Determine the (x, y) coordinate at the center of the cell enclosing the given text.  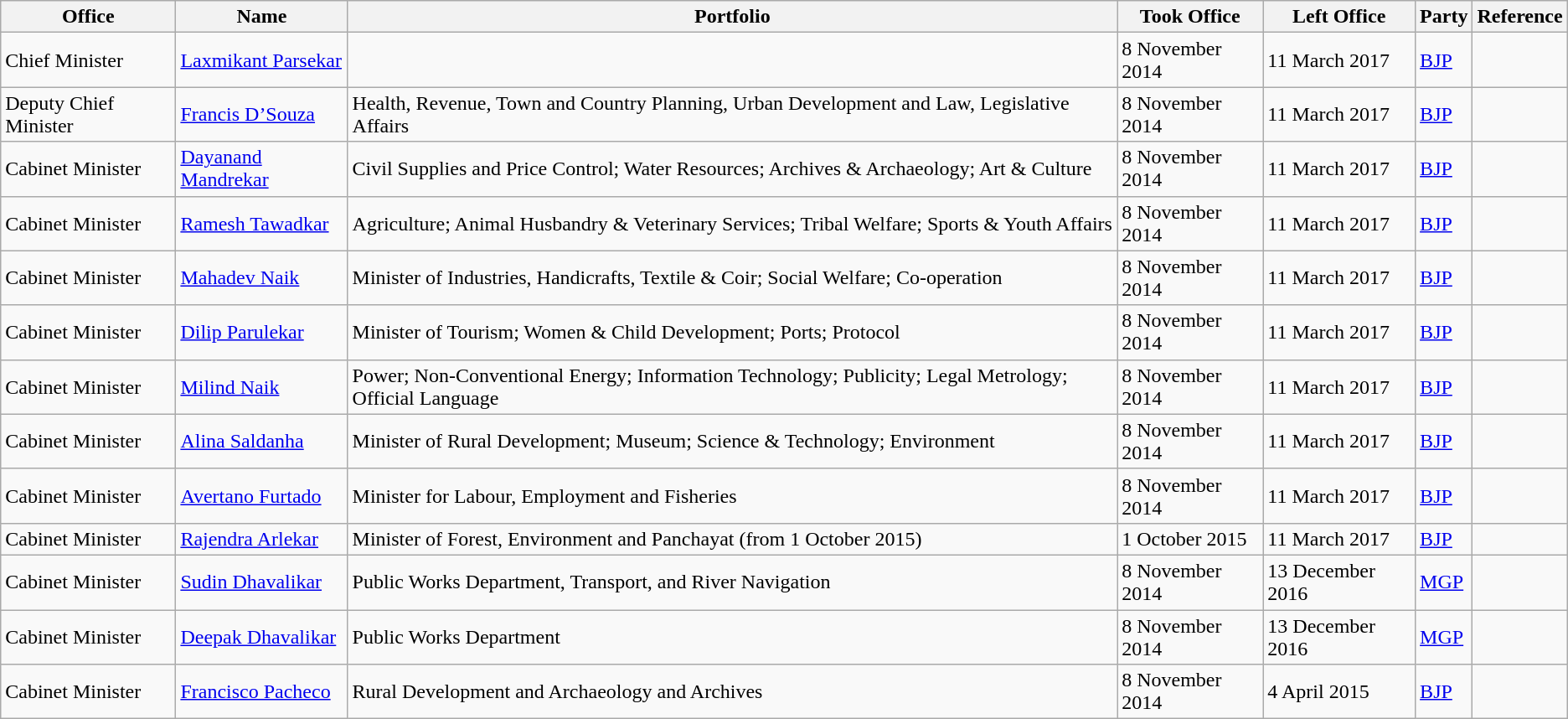
Milind Naik (261, 387)
Minister of Tourism; Women & Child Development; Ports; Protocol (732, 332)
Deputy Chief Minister (89, 114)
Francisco Pacheco (261, 692)
Health, Revenue, Town and Country Planning, Urban Development and Law, Legislative Affairs (732, 114)
Deepak Dhavalikar (261, 637)
1 October 2015 (1190, 539)
Minister for Labour, Employment and Fisheries (732, 496)
Chief Minister (89, 60)
Sudin Dhavalikar (261, 582)
4 April 2015 (1339, 692)
Minister of Forest, Environment and Panchayat (from 1 October 2015) (732, 539)
Left Office (1339, 17)
Agriculture; Animal Husbandry & Veterinary Services; Tribal Welfare; Sports & Youth Affairs (732, 223)
Mahadev Naik (261, 278)
Portfolio (732, 17)
Office (89, 17)
Party (1444, 17)
Dilip Parulekar (261, 332)
Public Works Department, Transport, and River Navigation (732, 582)
Rural Development and Archaeology and Archives (732, 692)
Name (261, 17)
Took Office (1190, 17)
Reference (1519, 17)
Civil Supplies and Price Control; Water Resources; Archives & Archaeology; Art & Culture (732, 169)
Alina Saldanha (261, 441)
Power; Non-Conventional Energy; Information Technology; Publicity; Legal Metrology; Official Language (732, 387)
Avertano Furtado (261, 496)
Rajendra Arlekar (261, 539)
Minister of Rural Development; Museum; Science & Technology; Environment (732, 441)
Dayanand Mandrekar (261, 169)
Laxmikant Parsekar (261, 60)
Ramesh Tawadkar (261, 223)
Minister of Industries, Handicrafts, Textile & Coir; Social Welfare; Co-operation (732, 278)
Public Works Department (732, 637)
Francis D’Souza (261, 114)
